Find where the given text appears and provide that cell's center as (x, y) coordinate. 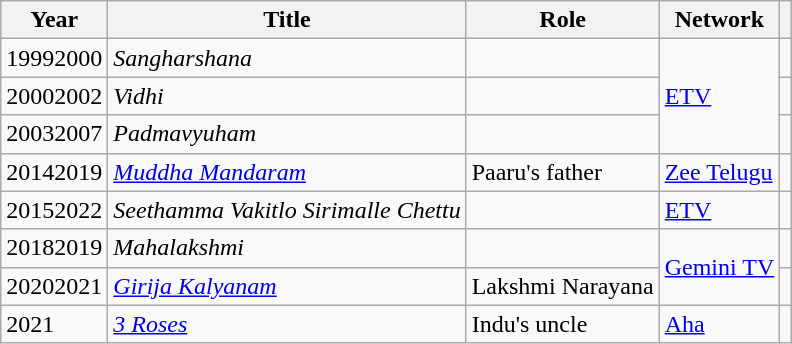
Vidhi (287, 96)
Aha (720, 324)
Gemini TV (720, 267)
Network (720, 20)
Padmavyuham (287, 134)
Sangharshana (287, 58)
19992000 (54, 58)
Muddha Mandaram (287, 172)
Year (54, 20)
Lakshmi Narayana (562, 286)
2021 (54, 324)
Seethamma Vakitlo Sirimalle Chettu (287, 210)
20182019 (54, 248)
Girija Kalyanam (287, 286)
Indu's uncle (562, 324)
Zee Telugu (720, 172)
20152022 (54, 210)
Title (287, 20)
20002002 (54, 96)
Paaru's father (562, 172)
20142019 (54, 172)
20202021 (54, 286)
Mahalakshmi (287, 248)
20032007 (54, 134)
3 Roses (287, 324)
Role (562, 20)
